Determine the (X, Y) coordinate at the center of the cell enclosing the given text.  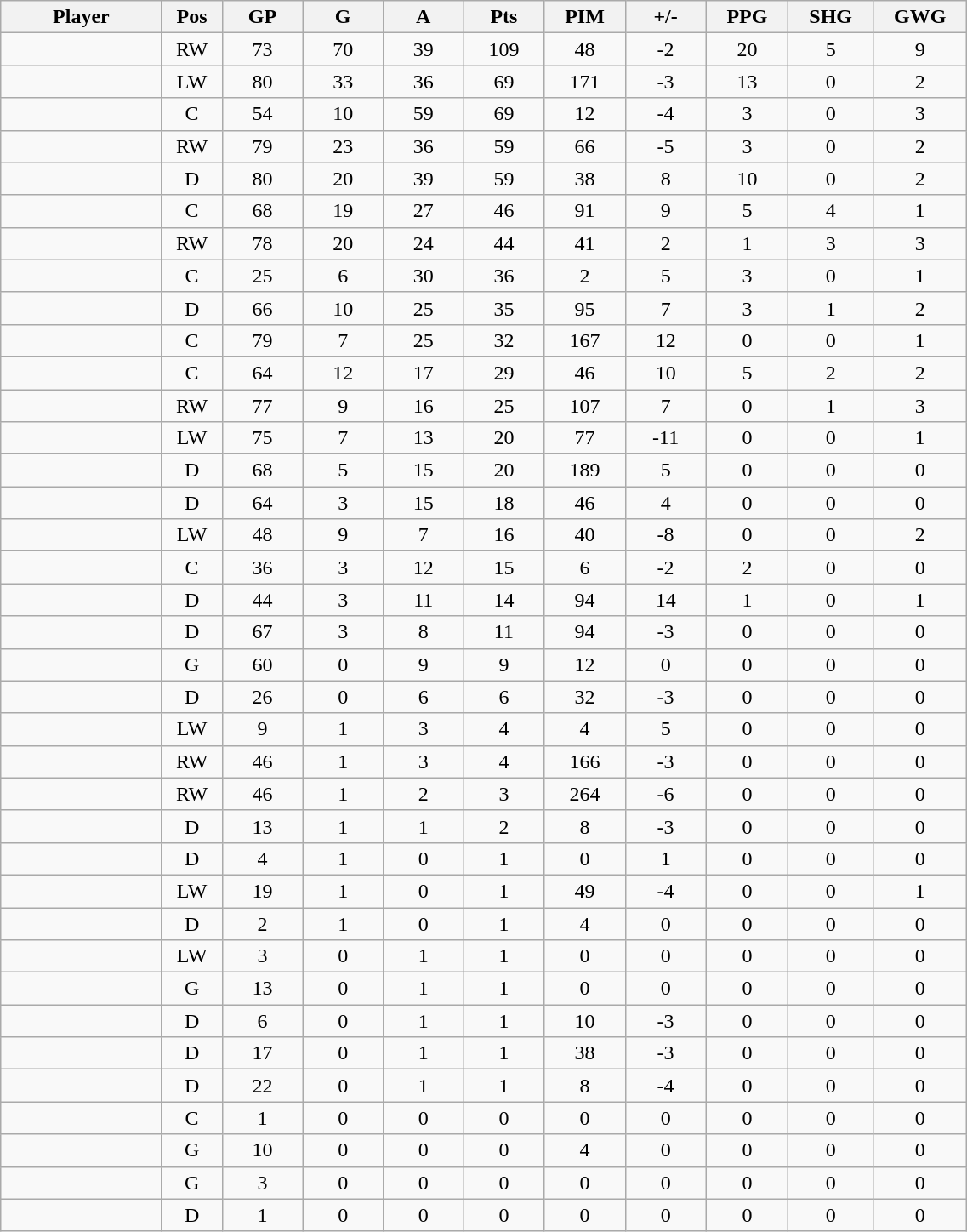
23 (344, 146)
78 (262, 243)
73 (262, 49)
Player (82, 17)
+/- (665, 17)
264 (585, 794)
41 (585, 243)
189 (585, 471)
26 (262, 697)
Pts (503, 17)
75 (262, 438)
54 (262, 114)
109 (503, 49)
Pos (192, 17)
-8 (665, 535)
27 (424, 211)
30 (424, 276)
167 (585, 340)
18 (503, 503)
166 (585, 761)
22 (262, 1086)
40 (585, 535)
PIM (585, 17)
A (424, 17)
33 (344, 82)
29 (503, 373)
-11 (665, 438)
SHG (831, 17)
171 (585, 82)
95 (585, 308)
-5 (665, 146)
60 (262, 664)
91 (585, 211)
GWG (919, 17)
107 (585, 406)
49 (585, 891)
24 (424, 243)
67 (262, 632)
GP (262, 17)
PPG (747, 17)
70 (344, 49)
-6 (665, 794)
35 (503, 308)
